Determine the [X, Y] coordinate at the center of the cell enclosing the given text.  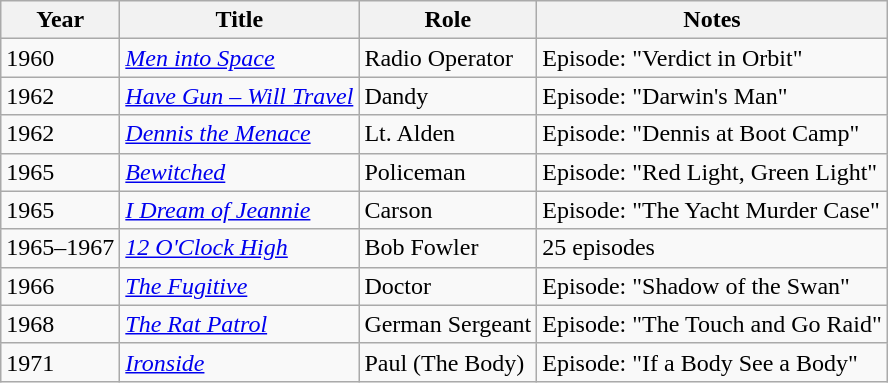
Episode: "If a Body See a Body" [712, 362]
Have Gun – Will Travel [240, 96]
25 episodes [712, 248]
Radio Operator [448, 58]
Bob Fowler [448, 248]
The Rat Patrol [240, 324]
1966 [60, 286]
Role [448, 20]
Doctor [448, 286]
Episode: "Darwin's Man" [712, 96]
Year [60, 20]
Bewitched [240, 172]
The Fugitive [240, 286]
Dandy [448, 96]
Notes [712, 20]
Dennis the Menace [240, 134]
Episode: "Verdict in Orbit" [712, 58]
Men into Space [240, 58]
Episode: "The Yacht Murder Case" [712, 210]
1968 [60, 324]
Lt. Alden [448, 134]
Carson [448, 210]
German Sergeant [448, 324]
12 O'Clock High [240, 248]
Policeman [448, 172]
Episode: "The Touch and Go Raid" [712, 324]
1965–1967 [60, 248]
Episode: "Red Light, Green Light" [712, 172]
Ironside [240, 362]
I Dream of Jeannie [240, 210]
1960 [60, 58]
Episode: "Shadow of the Swan" [712, 286]
Title [240, 20]
Paul (The Body) [448, 362]
1971 [60, 362]
Episode: "Dennis at Boot Camp" [712, 134]
